Identify which cell holds the provided text, then report its [X, Y] central coordinate. 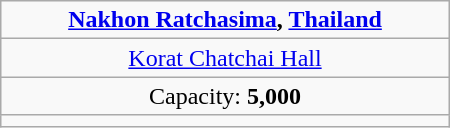
Korat Chatchai Hall [225, 58]
Capacity: 5,000 [225, 96]
Nakhon Ratchasima, Thailand [225, 20]
